Output the (X, Y) coordinate of the center of the cell containing the given text.  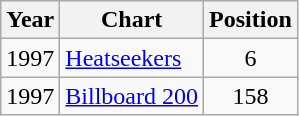
Year (30, 20)
Heatseekers (132, 58)
Billboard 200 (132, 96)
Position (251, 20)
Chart (132, 20)
6 (251, 58)
158 (251, 96)
